Capture the cell that displays the provided text and extract its (x, y) central coordinate. 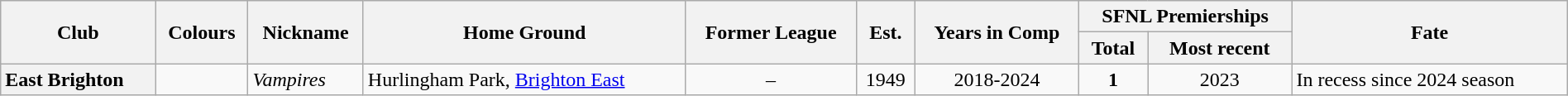
In recess since 2024 season (1429, 79)
Club (78, 32)
1 (1113, 79)
Home Ground (524, 32)
1949 (886, 79)
Est. (886, 32)
Vampires (306, 79)
Hurlingham Park, Brighton East (524, 79)
Former League (771, 32)
Total (1113, 48)
Fate (1429, 32)
Colours (202, 32)
SFNL Premierships (1185, 17)
– (771, 79)
East Brighton (78, 79)
2018-2024 (997, 79)
2023 (1220, 79)
Most recent (1220, 48)
Nickname (306, 32)
Years in Comp (997, 32)
